Locate the cell with the specified text and output its [X, Y] center coordinate. 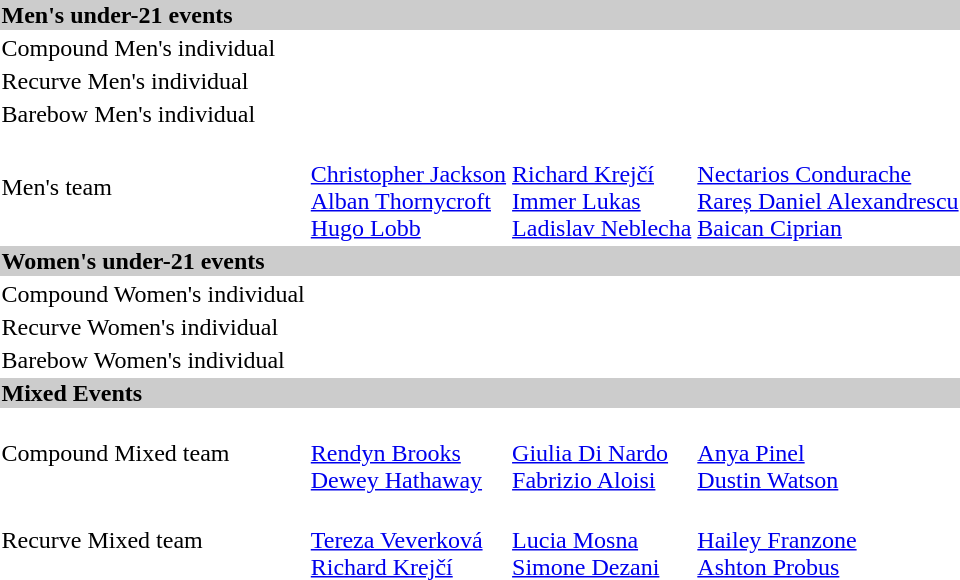
Nectarios ConduracheRareș Daniel AlexandrescuBaican Ciprian [828, 188]
Barebow Women's individual [153, 360]
Mixed Events [480, 393]
Giulia Di NardoFabrizio Aloisi [602, 453]
Recurve Women's individual [153, 327]
Barebow Men's individual [153, 114]
Recurve Men's individual [153, 81]
Anya PinelDustin Watson [828, 453]
Women's under-21 events [480, 261]
Compound Women's individual [153, 294]
Rendyn BrooksDewey Hathaway [408, 453]
Compound Men's individual [153, 48]
Richard KrejčíImmer LukasLadislav Neblecha [602, 188]
Christopher JacksonAlban ThornycroftHugo Lobb [408, 188]
Men's team [153, 188]
Compound Mixed team [153, 453]
Men's under-21 events [480, 15]
